Pinpoint the cell where the given text exists, returning its (X, Y) midpoint coordinate. 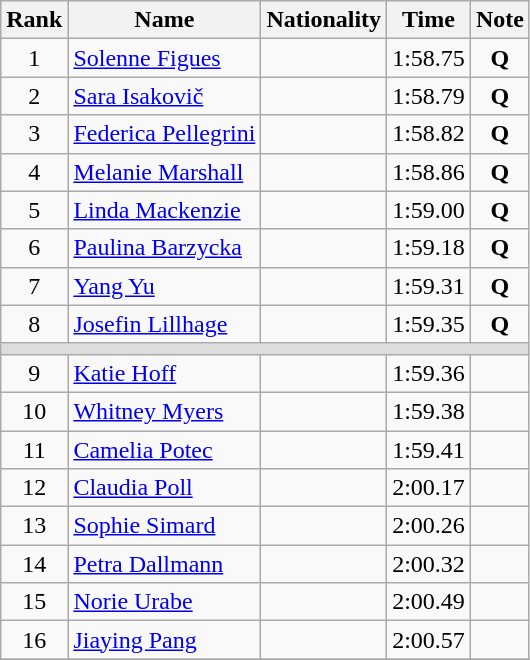
Rank (34, 20)
14 (34, 564)
15 (34, 602)
1:59.41 (429, 449)
Katie Hoff (164, 373)
13 (34, 526)
Sara Isakovič (164, 96)
5 (34, 210)
9 (34, 373)
16 (34, 640)
Name (164, 20)
1:58.82 (429, 134)
2:00.17 (429, 488)
11 (34, 449)
Norie Urabe (164, 602)
Sophie Simard (164, 526)
1:58.75 (429, 58)
Solenne Figues (164, 58)
6 (34, 248)
2 (34, 96)
12 (34, 488)
1:59.00 (429, 210)
Time (429, 20)
2:00.26 (429, 526)
Josefin Lillhage (164, 324)
1:59.31 (429, 286)
1:59.18 (429, 248)
Federica Pellegrini (164, 134)
2:00.49 (429, 602)
Paulina Barzycka (164, 248)
Camelia Potec (164, 449)
7 (34, 286)
8 (34, 324)
Melanie Marshall (164, 172)
1:58.79 (429, 96)
Petra Dallmann (164, 564)
Jiaying Pang (164, 640)
4 (34, 172)
Linda Mackenzie (164, 210)
1:59.36 (429, 373)
Yang Yu (164, 286)
1:59.35 (429, 324)
2:00.32 (429, 564)
10 (34, 411)
Nationality (324, 20)
3 (34, 134)
1:58.86 (429, 172)
Claudia Poll (164, 488)
Note (500, 20)
1:59.38 (429, 411)
Whitney Myers (164, 411)
2:00.57 (429, 640)
1 (34, 58)
